Find where the given text appears and provide that cell's center as (x, y) coordinate. 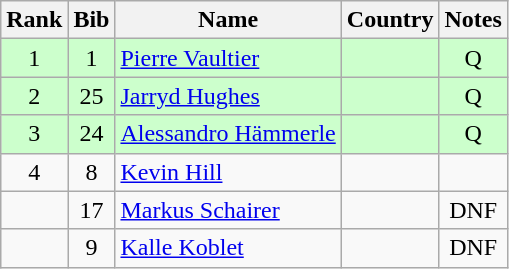
Bib (92, 20)
Alessandro Hämmerle (228, 134)
Markus Schairer (228, 210)
2 (34, 96)
Rank (34, 20)
25 (92, 96)
Jarryd Hughes (228, 96)
4 (34, 172)
17 (92, 210)
Name (228, 20)
Notes (473, 20)
Pierre Vaultier (228, 58)
Country (390, 20)
Kalle Koblet (228, 248)
Kevin Hill (228, 172)
24 (92, 134)
3 (34, 134)
8 (92, 172)
9 (92, 248)
